Find where the given text appears and provide that cell's center as [X, Y] coordinate. 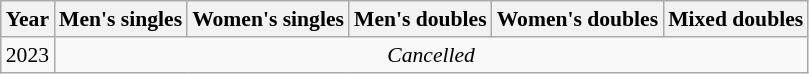
Men's doubles [420, 19]
Men's singles [120, 19]
2023 [28, 55]
Women's singles [268, 19]
Women's doubles [578, 19]
Mixed doubles [736, 19]
Year [28, 19]
Cancelled [431, 55]
